Determine the (X, Y) coordinate at the center of the cell enclosing the given text.  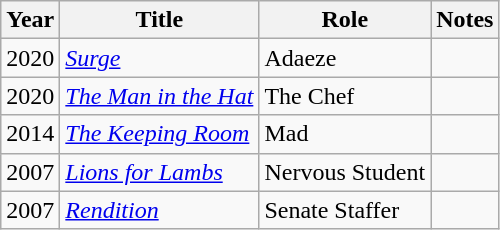
Adaeze (345, 58)
Rendition (160, 210)
Surge (160, 58)
Title (160, 20)
2014 (30, 134)
Mad (345, 134)
Role (345, 20)
The Man in the Hat (160, 96)
Lions for Lambs (160, 172)
Senate Staffer (345, 210)
The Keeping Room (160, 134)
The Chef (345, 96)
Year (30, 20)
Notes (465, 20)
Nervous Student (345, 172)
